Scan for the cell matching the given text and deliver its (X, Y) coordinate at center. 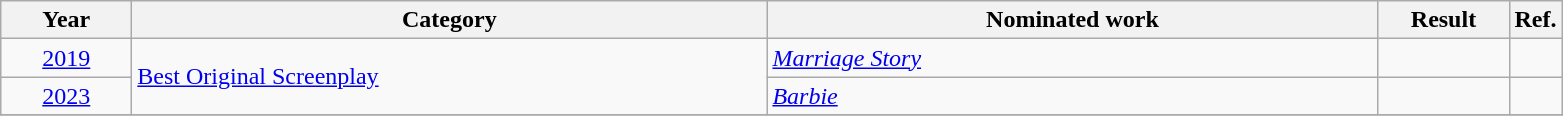
Best Original Screenplay (450, 77)
Category (450, 20)
Barbie (1072, 96)
Nominated work (1072, 20)
2023 (66, 96)
Result (1444, 20)
Ref. (1536, 20)
2019 (66, 58)
Marriage Story (1072, 58)
Year (66, 20)
